Provide the (x, y) coordinate of the cell's center where the given text is located.  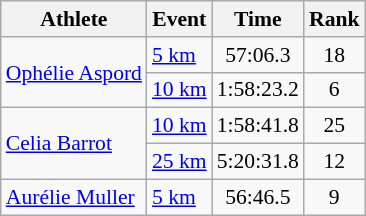
1:58:23.2 (258, 90)
1:58:41.8 (258, 126)
Rank (334, 19)
Athlete (74, 19)
57:06.3 (258, 55)
25 km (180, 162)
5:20:31.8 (258, 162)
25 (334, 126)
Ophélie Aspord (74, 72)
Time (258, 19)
56:46.5 (258, 197)
9 (334, 197)
Event (180, 19)
Celia Barrot (74, 144)
Aurélie Muller (74, 197)
18 (334, 55)
6 (334, 90)
12 (334, 162)
